From the cell containing the given text, extract its center point as (X, Y) coordinate. 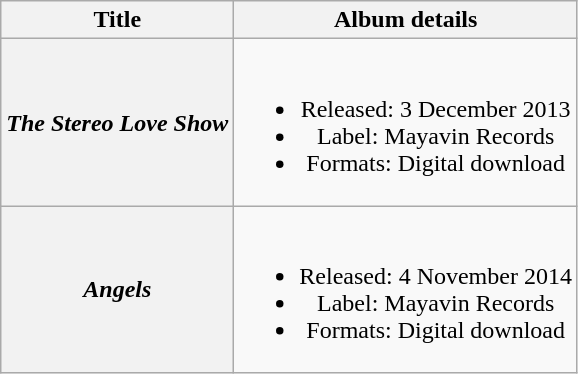
Released: 4 November 2014Label: Mayavin RecordsFormats: Digital download (406, 290)
Album details (406, 20)
Title (118, 20)
The Stereo Love Show (118, 122)
Angels (118, 290)
Released: 3 December 2013Label: Mayavin RecordsFormats: Digital download (406, 122)
